For the text-containing cell, return its midpoint in (X, Y) coordinate format. 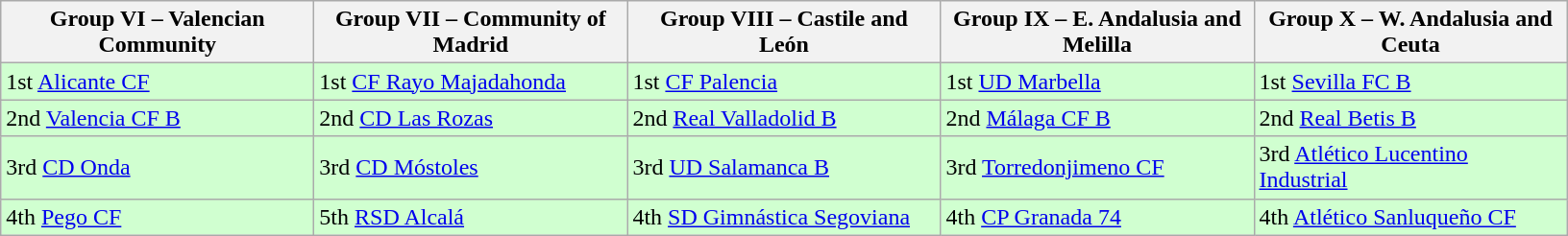
2nd Real Valladolid B (784, 118)
2nd CD Las Rozas (471, 118)
4th Pego CF (158, 217)
3rd CD Onda (158, 167)
2nd Valencia CF B (158, 118)
5th RSD Alcalá (471, 217)
Group VIII – Castile and León (784, 33)
3rd Torredonjimeno CF (1097, 167)
1st Alicante CF (158, 82)
1st Sevilla FC B (1410, 82)
4th SD Gimnástica Segoviana (784, 217)
2nd Málaga CF B (1097, 118)
Group IX – E. Andalusia and Melilla (1097, 33)
Group VI – Valencian Community (158, 33)
2nd Real Betis B (1410, 118)
4th CP Granada 74 (1097, 217)
Group VII – Community of Madrid (471, 33)
1st UD Marbella (1097, 82)
4th Atlético Sanluqueño CF (1410, 217)
3rd Atlético Lucentino Industrial (1410, 167)
1st CF Rayo Majadahonda (471, 82)
3rd CD Móstoles (471, 167)
Group X – W. Andalusia and Ceuta (1410, 33)
3rd UD Salamanca B (784, 167)
1st CF Palencia (784, 82)
